Determine the [X, Y] coordinate at the center of the cell enclosing the given text.  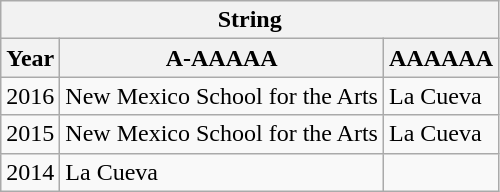
2015 [30, 134]
AAAAAA [440, 58]
2014 [30, 172]
String [250, 20]
2016 [30, 96]
Year [30, 58]
A-AAAAA [222, 58]
